Determine the [x, y] coordinate at the center of the cell enclosing the given text.  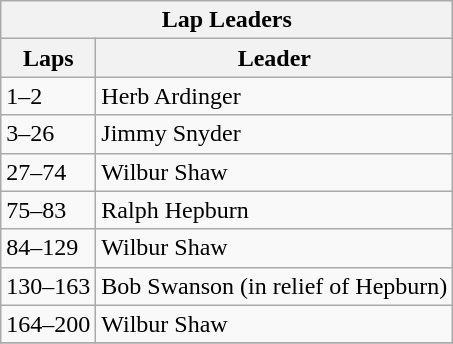
3–26 [48, 134]
Leader [274, 58]
164–200 [48, 324]
75–83 [48, 210]
Jimmy Snyder [274, 134]
130–163 [48, 286]
Ralph Hepburn [274, 210]
Bob Swanson (in relief of Hepburn) [274, 286]
Lap Leaders [227, 20]
Laps [48, 58]
Herb Ardinger [274, 96]
1–2 [48, 96]
27–74 [48, 172]
84–129 [48, 248]
